Capture the cell that displays the provided text and extract its (x, y) central coordinate. 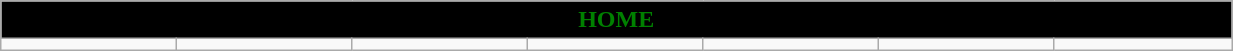
HOME (616, 20)
